Return the (x, y) coordinate for the center point of the cell that contains the specified text.  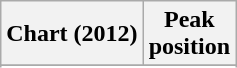
Peakposition (189, 34)
Chart (2012) (72, 34)
